From the cell containing the given text, extract its center point as [X, Y] coordinate. 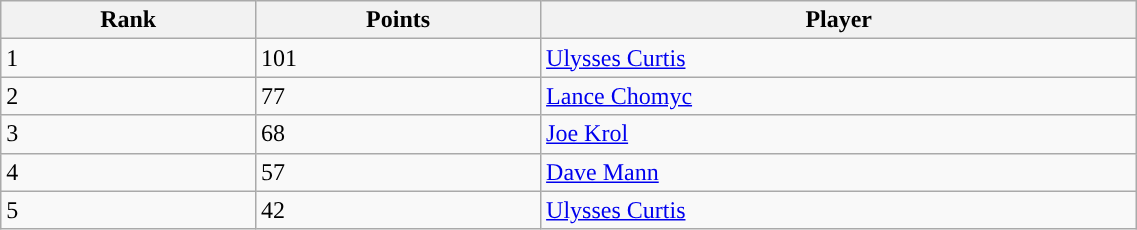
42 [398, 210]
1 [128, 58]
Player [839, 20]
3 [128, 134]
Rank [128, 20]
5 [128, 210]
4 [128, 172]
68 [398, 134]
Dave Mann [839, 172]
Points [398, 20]
Lance Chomyc [839, 96]
57 [398, 172]
101 [398, 58]
77 [398, 96]
2 [128, 96]
Joe Krol [839, 134]
